Return the (X, Y) coordinate for the center point of the cell that contains the specified text.  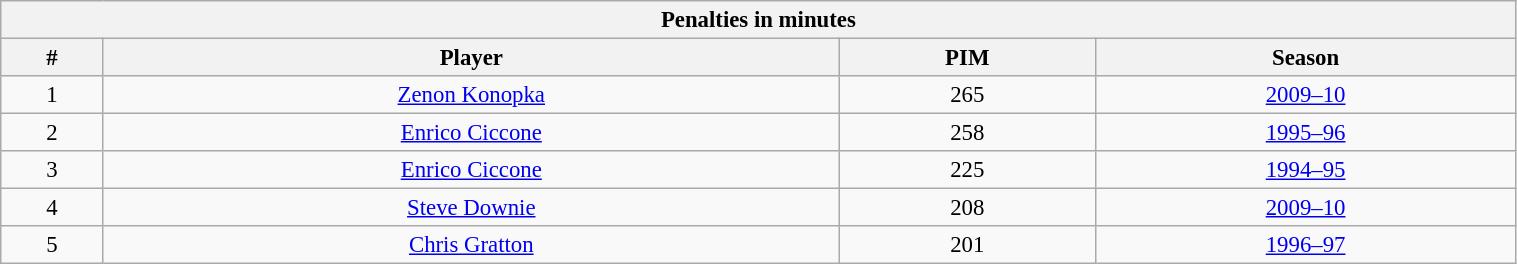
Steve Downie (471, 208)
201 (967, 245)
2 (52, 133)
1996–97 (1306, 245)
PIM (967, 58)
225 (967, 170)
Season (1306, 58)
1995–96 (1306, 133)
# (52, 58)
5 (52, 245)
208 (967, 208)
1994–95 (1306, 170)
258 (967, 133)
Penalties in minutes (758, 20)
1 (52, 95)
Chris Gratton (471, 245)
Zenon Konopka (471, 95)
4 (52, 208)
265 (967, 95)
3 (52, 170)
Player (471, 58)
